Locate the cell with the specified text and output its [X, Y] center coordinate. 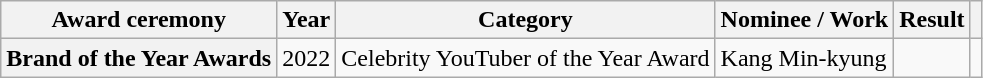
Award ceremony [139, 20]
Nominee / Work [804, 20]
Brand of the Year Awards [139, 58]
2022 [306, 58]
Year [306, 20]
Celebrity YouTuber of the Year Award [526, 58]
Category [526, 20]
Kang Min-kyung [804, 58]
Result [932, 20]
